For the text-containing cell, return its midpoint in (X, Y) coordinate format. 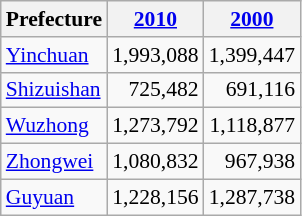
1,273,792 (155, 126)
967,938 (252, 162)
Wuzhong (54, 126)
1,118,877 (252, 126)
1,287,738 (252, 197)
2000 (252, 19)
691,116 (252, 90)
Zhongwei (54, 162)
725,482 (155, 90)
1,993,088 (155, 55)
1,228,156 (155, 197)
Shizuishan (54, 90)
2010 (155, 19)
Guyuan (54, 197)
Prefecture (54, 19)
1,399,447 (252, 55)
1,080,832 (155, 162)
Yinchuan (54, 55)
